Scan for the cell matching the given text and deliver its [x, y] coordinate at center. 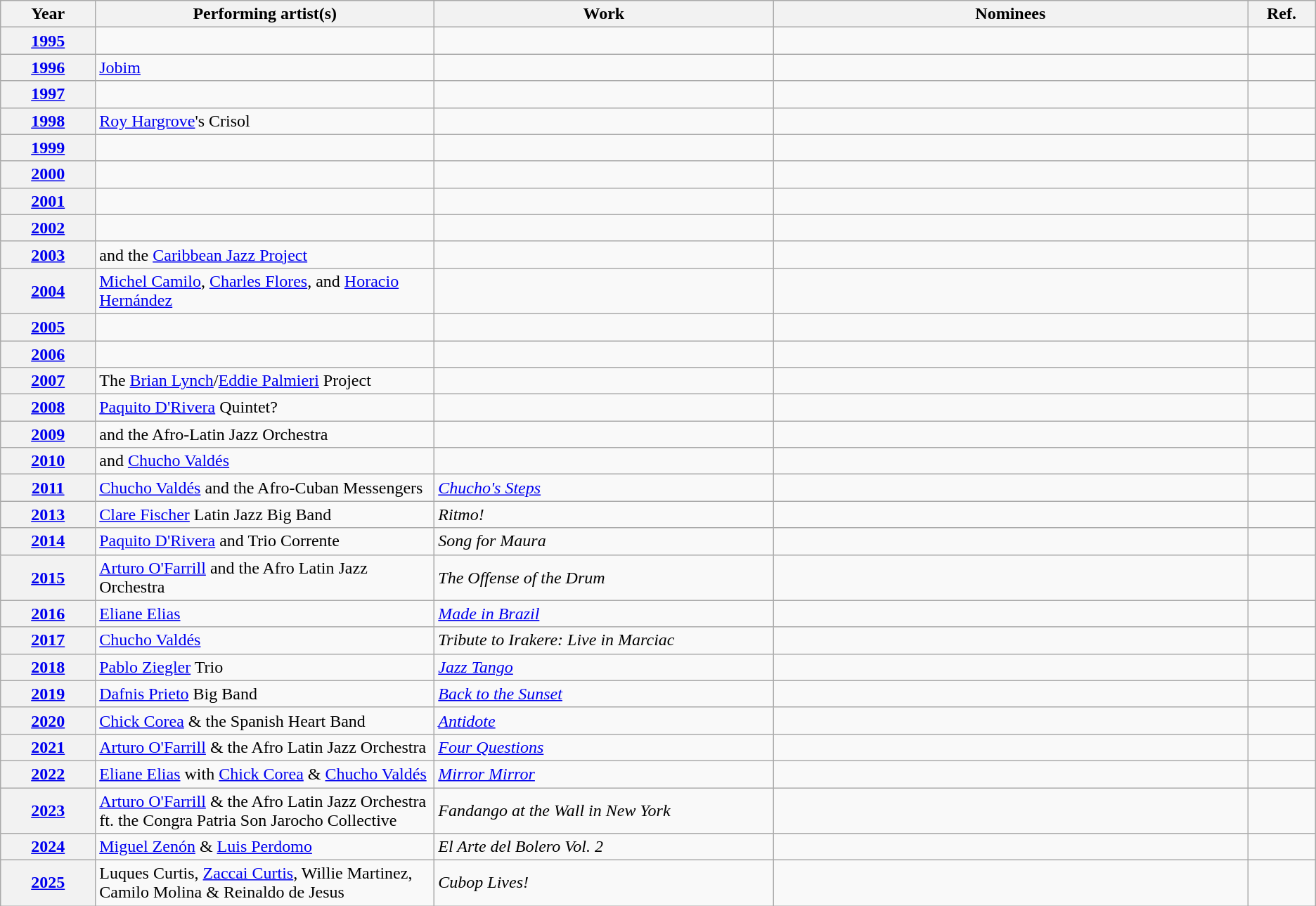
1997 [48, 94]
Luques Curtis, Zaccai Curtis, Willie Martinez, Camilo Molina & Reinaldo de Jesus [265, 883]
2010 [48, 461]
Chick Corea & the Spanish Heart Band [265, 720]
The Brian Lynch/Eddie Palmieri Project [265, 381]
2022 [48, 774]
2006 [48, 354]
Eliane Elias [265, 614]
2005 [48, 327]
1995 [48, 41]
and the Caribbean Jazz Project [265, 254]
2011 [48, 488]
2021 [48, 747]
Ref. [1282, 14]
El Arte del Bolero Vol. 2 [604, 847]
2023 [48, 810]
Fandango at the Wall in New York [604, 810]
2019 [48, 694]
2009 [48, 434]
Pablo Ziegler Trio [265, 667]
2016 [48, 614]
Performing artist(s) [265, 14]
2020 [48, 720]
Arturo O'Farrill & the Afro Latin Jazz Orchestra [265, 747]
2003 [48, 254]
Work [604, 14]
2024 [48, 847]
Michel Camilo, Charles Flores, and Horacio Hernández [265, 291]
Nominees [1011, 14]
Tribute to Irakere: Live in Marciac [604, 640]
Mirror Mirror [604, 774]
Roy Hargrove's Crisol [265, 121]
Arturo O'Farrill & the Afro Latin Jazz Orchestra ft. the Congra Patria Son Jarocho Collective [265, 810]
Chucho Valdés [265, 640]
2008 [48, 408]
Chucho's Steps [604, 488]
2015 [48, 578]
2001 [48, 201]
1996 [48, 67]
2002 [48, 228]
Song for Maura [604, 541]
Chucho Valdés and the Afro-Cuban Messengers [265, 488]
The Offense of the Drum [604, 578]
Paquito D'Rivera and Trio Corrente [265, 541]
Jobim [265, 67]
Eliane Elias with Chick Corea & Chucho Valdés [265, 774]
Four Questions [604, 747]
2004 [48, 291]
and the Afro-Latin Jazz Orchestra [265, 434]
2007 [48, 381]
Made in Brazil [604, 614]
Clare Fischer Latin Jazz Big Band [265, 515]
1998 [48, 121]
Jazz Tango [604, 667]
1999 [48, 148]
2025 [48, 883]
Cubop Lives! [604, 883]
2018 [48, 667]
Arturo O'Farrill and the Afro Latin Jazz Orchestra [265, 578]
Miguel Zenón & Luis Perdomo [265, 847]
Year [48, 14]
2000 [48, 174]
Dafnis Prieto Big Band [265, 694]
2017 [48, 640]
and Chucho Valdés [265, 461]
Paquito D'Rivera Quintet? [265, 408]
Back to the Sunset [604, 694]
Antidote [604, 720]
2013 [48, 515]
2014 [48, 541]
Ritmo! [604, 515]
